Return the (X, Y) coordinate for the center point of the cell that contains the specified text.  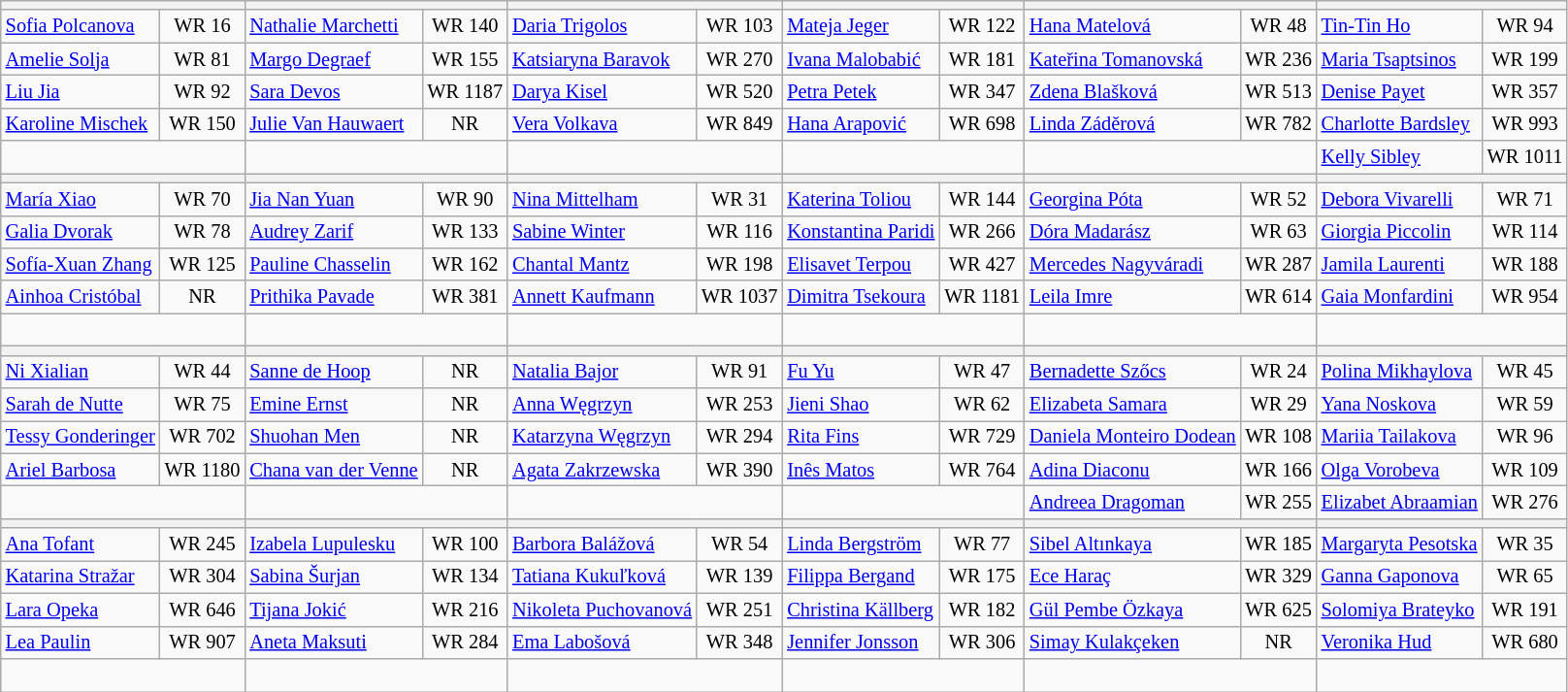
Prithika Pavade (334, 297)
WR 45 (1525, 372)
Petra Petek (861, 91)
Konstantina Paridi (861, 232)
WR 162 (465, 264)
Adina Diaconu (1133, 470)
WR 253 (739, 405)
Nina Mittelham (602, 199)
Tatiana Kukuľková (602, 577)
Hana Matelová (1133, 26)
Rita Fins (861, 437)
Polina Mikhaylova (1399, 372)
Liu Jia (81, 91)
WR 109 (1525, 470)
Andreea Dragoman (1133, 502)
Katarzyna Węgrzyn (602, 437)
WR 270 (739, 59)
Mercedes Nagyváradi (1133, 264)
Karoline Mischek (81, 124)
WR 284 (465, 643)
Sofia Polcanova (81, 26)
Jamila Laurenti (1399, 264)
Leila Imre (1133, 297)
Mateja Jeger (861, 26)
Inês Matos (861, 470)
Simay Kulakçeken (1133, 643)
WR 16 (203, 26)
Izabela Lupulesku (334, 544)
WR 166 (1279, 470)
WR 31 (739, 199)
WR 304 (203, 577)
WR 63 (1279, 232)
Annett Kaufmann (602, 297)
WR 133 (465, 232)
WR 907 (203, 643)
WR 646 (203, 610)
WR 520 (739, 91)
WR 680 (1525, 643)
Elizabeta Samara (1133, 405)
WR 47 (982, 372)
Galia Dvorak (81, 232)
WR 702 (203, 437)
Sanne de Hoop (334, 372)
Ni Xialian (81, 372)
WR 122 (982, 26)
Gül Pembe Özkaya (1133, 610)
Jieni Shao (861, 405)
WR 1180 (203, 470)
WR 108 (1279, 437)
WR 116 (739, 232)
WR 182 (982, 610)
WR 1037 (739, 297)
Fu Yu (861, 372)
WR 236 (1279, 59)
Sibel Altınkaya (1133, 544)
Katarina Stražar (81, 577)
WR 35 (1525, 544)
WR 70 (203, 199)
Mariia Tailakova (1399, 437)
Dimitra Tsekoura (861, 297)
Zdena Blašková (1133, 91)
WR 306 (982, 643)
Ivana Malobabić (861, 59)
Chantal Mantz (602, 264)
Audrey Zarif (334, 232)
WR 1181 (982, 297)
Denise Payet (1399, 91)
WR 125 (203, 264)
Natalia Bajor (602, 372)
WR 59 (1525, 405)
WR 614 (1279, 297)
WR 348 (739, 643)
WR 251 (739, 610)
Katsiaryna Baravok (602, 59)
Jia Nan Yuan (334, 199)
WR 198 (739, 264)
Veronika Hud (1399, 643)
WR 91 (739, 372)
WR 139 (739, 577)
Ariel Barbosa (81, 470)
WR 94 (1525, 26)
Darya Kisel (602, 91)
Jennifer Jonsson (861, 643)
WR 287 (1279, 264)
WR 134 (465, 577)
WR 155 (465, 59)
WR 188 (1525, 264)
WR 78 (203, 232)
WR 245 (203, 544)
Bernadette Szőcs (1133, 372)
Hana Arapović (861, 124)
Sofía-Xuan Zhang (81, 264)
Elisavet Terpou (861, 264)
WR 191 (1525, 610)
Ainhoa Cristóbal (81, 297)
Maria Tsaptsinos (1399, 59)
Aneta Maksuti (334, 643)
Dóra Madarász (1133, 232)
WR 24 (1279, 372)
WR 381 (465, 297)
WR 276 (1525, 502)
WR 266 (982, 232)
WR 255 (1279, 502)
WR 96 (1525, 437)
WR 347 (982, 91)
Ema Labošová (602, 643)
Agata Zakrzewska (602, 470)
Lara Opeka (81, 610)
Margo Degraef (334, 59)
WR 1011 (1525, 157)
Sabine Winter (602, 232)
WR 71 (1525, 199)
Yana Noskova (1399, 405)
Kateřina Tomanovská (1133, 59)
Daria Trigolos (602, 26)
WR 114 (1525, 232)
WR 329 (1279, 577)
WR 513 (1279, 91)
WR 954 (1525, 297)
WR 81 (203, 59)
Barbora Balážová (602, 544)
WR 294 (739, 437)
Daniela Monteiro Dodean (1133, 437)
Emine Ernst (334, 405)
WR 65 (1525, 577)
WR 993 (1525, 124)
WR 29 (1279, 405)
WR 62 (982, 405)
Georgina Póta (1133, 199)
WR 185 (1279, 544)
Linda Bergström (861, 544)
Pauline Chasselin (334, 264)
Gaia Monfardini (1399, 297)
Tijana Jokić (334, 610)
Amelie Solja (81, 59)
Ganna Gaponova (1399, 577)
Ana Tofant (81, 544)
Lea Paulin (81, 643)
Sarah de Nutte (81, 405)
Ece Haraç (1133, 577)
Shuohan Men (334, 437)
WR 729 (982, 437)
WR 92 (203, 91)
Anna Węgrzyn (602, 405)
WR 625 (1279, 610)
WR 181 (982, 59)
Vera Volkava (602, 124)
Tessy Gonderinger (81, 437)
WR 357 (1525, 91)
WR 90 (465, 199)
WR 103 (739, 26)
WR 140 (465, 26)
Debora Vivarelli (1399, 199)
Elizabet Abraamian (1399, 502)
WR 44 (203, 372)
Nathalie Marchetti (334, 26)
WR 175 (982, 577)
WR 698 (982, 124)
WR 782 (1279, 124)
WR 1187 (465, 91)
María Xiao (81, 199)
WR 849 (739, 124)
Nikoleta Puchovanová (602, 610)
WR 216 (465, 610)
Margaryta Pesotska (1399, 544)
Kelly Sibley (1399, 157)
Filippa Bergand (861, 577)
WR 427 (982, 264)
WR 48 (1279, 26)
WR 52 (1279, 199)
Sabina Šurjan (334, 577)
Chana van der Venne (334, 470)
Solomiya Brateyko (1399, 610)
WR 199 (1525, 59)
Linda Záděrová (1133, 124)
Katerina Toliou (861, 199)
Charlotte Bardsley (1399, 124)
Tin-Tin Ho (1399, 26)
WR 144 (982, 199)
WR 54 (739, 544)
Olga Vorobeva (1399, 470)
WR 390 (739, 470)
WR 100 (465, 544)
WR 77 (982, 544)
WR 764 (982, 470)
Giorgia Piccolin (1399, 232)
Christina Källberg (861, 610)
Julie Van Hauwaert (334, 124)
Sara Devos (334, 91)
WR 150 (203, 124)
WR 75 (203, 405)
